Detect which cell encompasses the target text, then output its [X, Y] center coordinate. 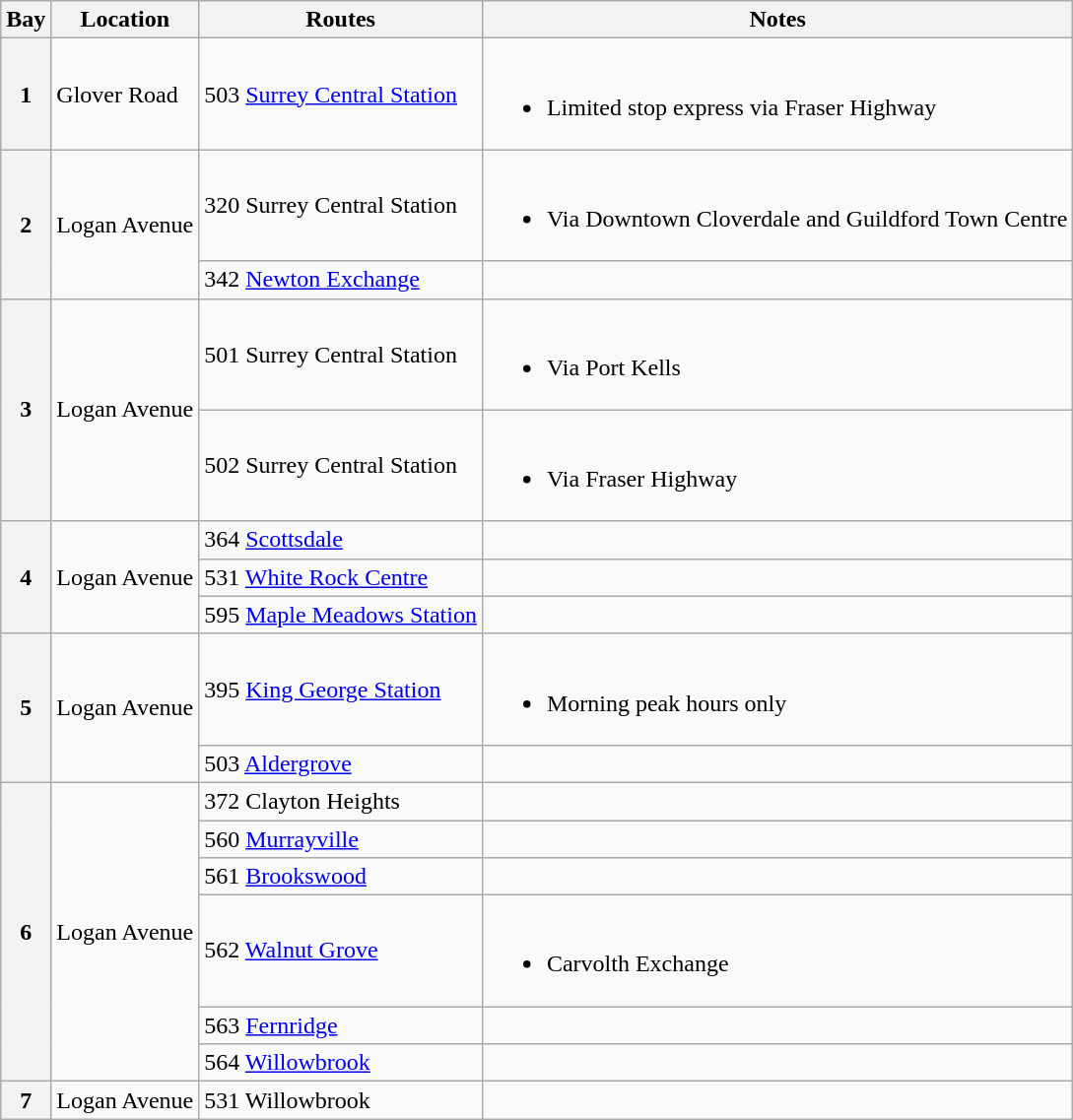
1 [26, 95]
562 Walnut Grove [341, 952]
Morning peak hours only [776, 690]
Glover Road [125, 95]
503 Surrey Central Station [341, 95]
531 White Rock Centre [341, 577]
5 [26, 707]
564 Willowbrook [341, 1063]
502 Surrey Central Station [341, 465]
563 Fernridge [341, 1025]
Via Port Kells [776, 355]
Bay [26, 20]
Limited stop express via Fraser Highway [776, 95]
395 King George Station [341, 690]
Carvolth Exchange [776, 952]
2 [26, 225]
Via Downtown Cloverdale and Guildford Town Centre [776, 205]
364 Scottsdale [341, 540]
560 Murrayville [341, 838]
503 Aldergrove [341, 763]
4 [26, 577]
Notes [776, 20]
Via Fraser Highway [776, 465]
501 Surrey Central Station [341, 355]
561 Brookswood [341, 877]
3 [26, 410]
531 Willowbrook [341, 1100]
372 Clayton Heights [341, 801]
6 [26, 932]
Location [125, 20]
7 [26, 1100]
342 Newton Exchange [341, 280]
Routes [341, 20]
320 Surrey Central Station [341, 205]
595 Maple Meadows Station [341, 615]
